Provide the [X, Y] coordinate of the cell's center where the given text is located.  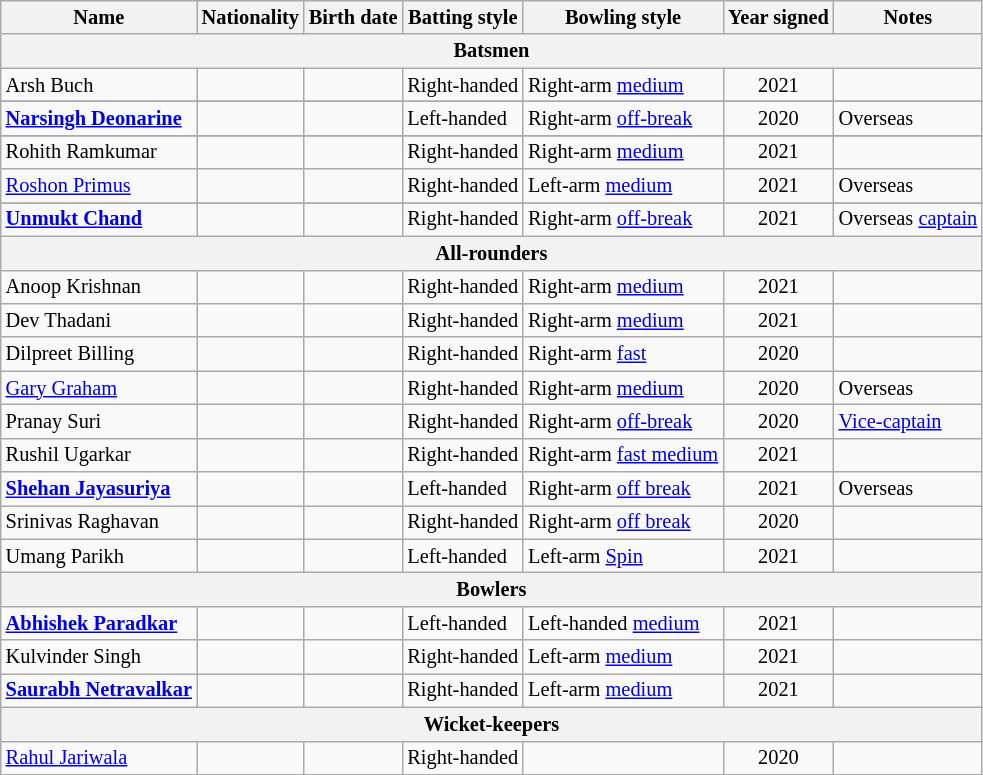
Roshon Primus [99, 186]
Left-handed medium [623, 623]
Dev Thadani [99, 320]
Vice-captain [908, 421]
Rohith Ramkumar [99, 152]
Anoop Krishnan [99, 287]
Rushil Ugarkar [99, 455]
Dilpreet Billing [99, 354]
Overseas captain [908, 219]
Kulvinder Singh [99, 657]
Unmukt Chand [99, 219]
Abhishek Paradkar [99, 623]
Batsmen [492, 51]
Nationality [250, 17]
Year signed [778, 17]
Umang Parikh [99, 556]
Shehan Jayasuriya [99, 489]
Saurabh Netravalkar [99, 690]
All-rounders [492, 253]
Left-arm Spin [623, 556]
Birth date [354, 17]
Gary Graham [99, 388]
Wicket-keepers [492, 724]
Notes [908, 17]
Bowlers [492, 589]
Pranay Suri [99, 421]
Rahul Jariwala [99, 758]
Arsh Buch [99, 85]
Bowling style [623, 17]
Srinivas Raghavan [99, 522]
Narsingh Deonarine [99, 118]
Right-arm fast medium [623, 455]
Name [99, 17]
Batting style [462, 17]
Right-arm fast [623, 354]
